Scan for the cell matching the given text and deliver its [x, y] coordinate at center. 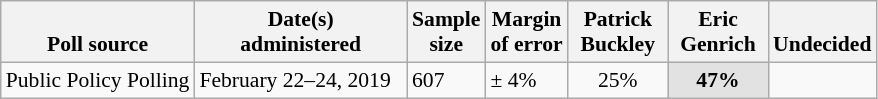
Marginof error [527, 32]
± 4% [527, 80]
Eric Genrich [718, 32]
Poll source [98, 32]
25% [618, 80]
PatrickBuckley [618, 32]
Date(s)administered [300, 32]
February 22–24, 2019 [300, 80]
607 [446, 80]
Public Policy Polling [98, 80]
47% [718, 80]
Samplesize [446, 32]
Undecided [822, 32]
